Locate the cell with the specified text and output its [X, Y] center coordinate. 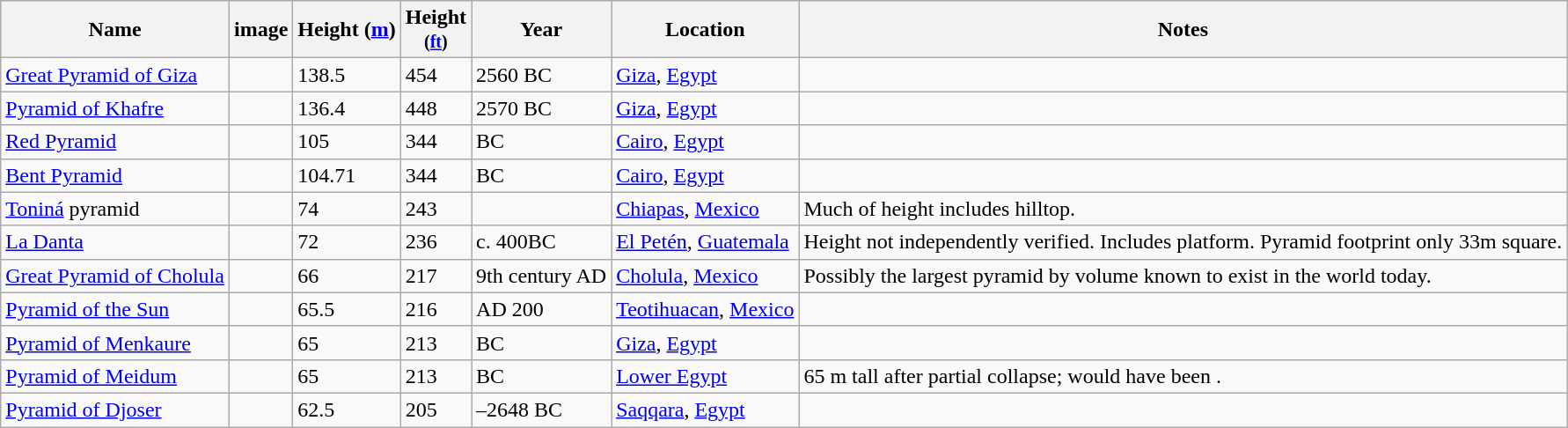
74 [347, 209]
62.5 [347, 410]
image [260, 30]
454 [436, 75]
Height not independently verified. Includes platform. Pyramid footprint only 33m square. [1183, 242]
448 [436, 108]
Pyramid of Djoser [115, 410]
–2648 BC [542, 410]
Height (m) [347, 30]
Cholula, Mexico [706, 276]
Pyramid of the Sun [115, 309]
104.71 [347, 175]
Year [542, 30]
Toniná pyramid [115, 209]
105 [347, 142]
Saqqara, Egypt [706, 410]
Teotihuacan, Mexico [706, 309]
Red Pyramid [115, 142]
243 [436, 209]
65 m tall after partial collapse; would have been . [1183, 376]
205 [436, 410]
72 [347, 242]
Great Pyramid of Cholula [115, 276]
Possibly the largest pyramid by volume known to exist in the world today. [1183, 276]
Location [706, 30]
Height(ft) [436, 30]
c. 400BC [542, 242]
65.5 [347, 309]
Lower Egypt [706, 376]
Great Pyramid of Giza [115, 75]
236 [436, 242]
216 [436, 309]
Pyramid of Menkaure [115, 343]
2570 BC [542, 108]
Pyramid of Khafre [115, 108]
El Petén, Guatemala [706, 242]
2560 BC [542, 75]
9th century AD [542, 276]
AD 200 [542, 309]
La Danta [115, 242]
Notes [1183, 30]
Pyramid of Meidum [115, 376]
138.5 [347, 75]
Name [115, 30]
66 [347, 276]
136.4 [347, 108]
Much of height includes hilltop. [1183, 209]
Chiapas, Mexico [706, 209]
217 [436, 276]
Bent Pyramid [115, 175]
